For the text-containing cell, return its midpoint in [x, y] coordinate format. 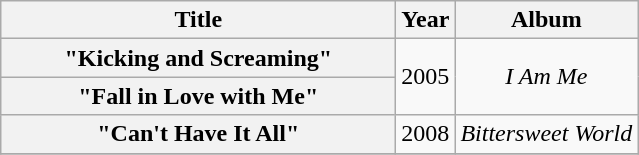
2008 [426, 134]
Album [546, 20]
"Kicking and Screaming" [198, 58]
"Can't Have It All" [198, 134]
Title [198, 20]
I Am Me [546, 77]
2005 [426, 77]
Year [426, 20]
"Fall in Love with Me" [198, 96]
Bittersweet World [546, 134]
